Extract the (X, Y) coordinate from the center of the cell holding the provided text.  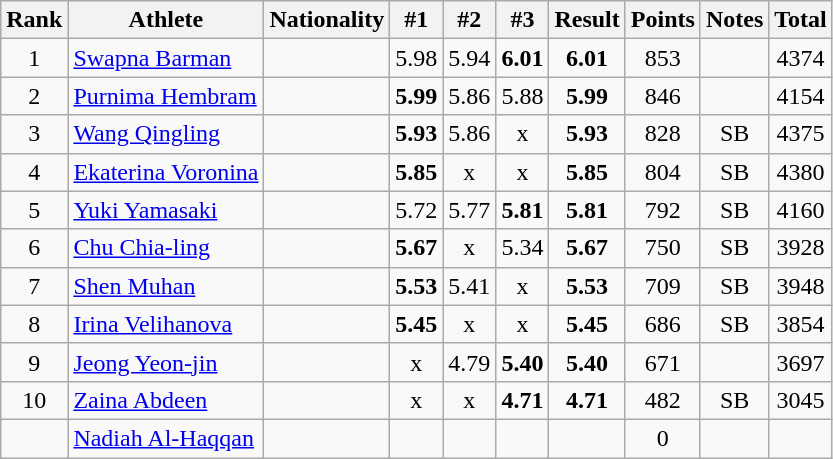
5.98 (416, 58)
5.94 (470, 58)
Nationality (327, 20)
3948 (801, 286)
8 (34, 324)
9 (34, 362)
Wang Qingling (166, 134)
792 (662, 210)
Purnima Hembram (166, 96)
804 (662, 172)
5.34 (522, 248)
3045 (801, 400)
5.41 (470, 286)
Rank (34, 20)
4375 (801, 134)
4380 (801, 172)
3697 (801, 362)
Points (662, 20)
3854 (801, 324)
3928 (801, 248)
5.72 (416, 210)
2 (34, 96)
7 (34, 286)
750 (662, 248)
Total (801, 20)
4.79 (470, 362)
4154 (801, 96)
846 (662, 96)
482 (662, 400)
5 (34, 210)
Zaina Abdeen (166, 400)
6 (34, 248)
#1 (416, 20)
Notes (734, 20)
4160 (801, 210)
686 (662, 324)
5.77 (470, 210)
Athlete (166, 20)
Yuki Yamasaki (166, 210)
671 (662, 362)
#2 (470, 20)
4 (34, 172)
Shen Muhan (166, 286)
Nadiah Al-Haqqan (166, 438)
709 (662, 286)
Irina Velihanova (166, 324)
3 (34, 134)
828 (662, 134)
Ekaterina Voronina (166, 172)
Jeong Yeon-jin (166, 362)
853 (662, 58)
Swapna Barman (166, 58)
Chu Chia-ling (166, 248)
1 (34, 58)
0 (662, 438)
10 (34, 400)
#3 (522, 20)
Result (587, 20)
5.88 (522, 96)
4374 (801, 58)
